Search for the cell housing the specified text and yield its [X, Y] center coordinate. 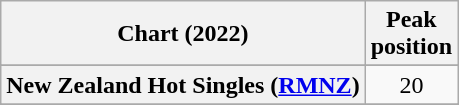
New Zealand Hot Singles (RMNZ) [183, 85]
20 [411, 85]
Peakposition [411, 34]
Chart (2022) [183, 34]
